Search for the cell housing the specified text and yield its (x, y) center coordinate. 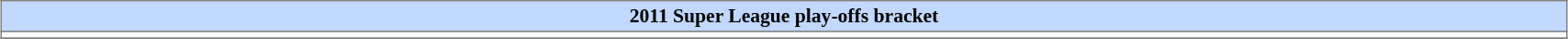
2011 Super League play-offs bracket (784, 17)
